Extract the [X, Y] coordinate from the center of the cell holding the provided text.  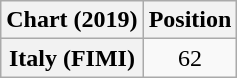
Italy (FIMI) [72, 58]
62 [190, 58]
Position [190, 20]
Chart (2019) [72, 20]
